Return [x, y] of the center of cell containing provided text 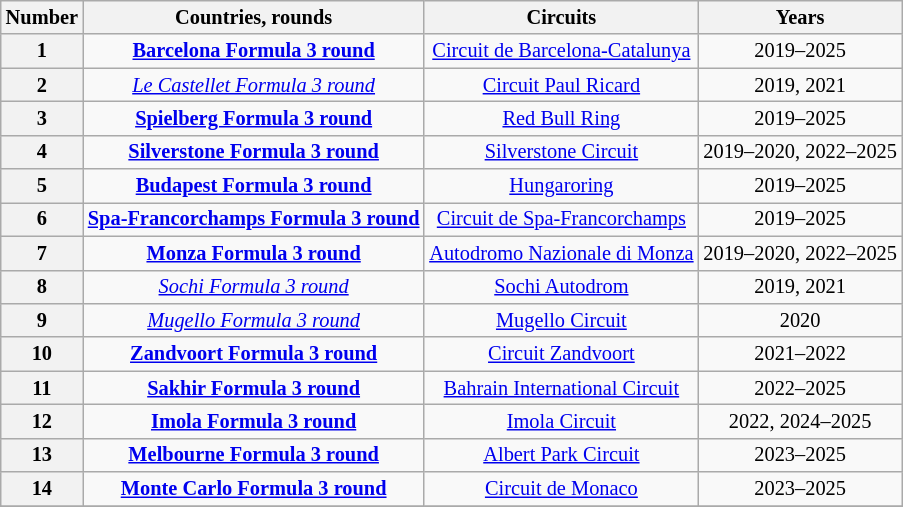
Le Castellet Formula 3 round [254, 85]
Albert Park Circuit [561, 455]
Mugello Formula 3 round [254, 320]
Barcelona Formula 3 round [254, 51]
Hungaroring [561, 186]
13 [42, 455]
Mugello Circuit [561, 320]
Red Bull Ring [561, 118]
Budapest Formula 3 round [254, 186]
Monte Carlo Formula 3 round [254, 489]
1 [42, 51]
Spa-Francorchamps Formula 3 round [254, 219]
2022, 2024–⁠2025 [800, 421]
11 [42, 388]
Circuit Paul Ricard [561, 85]
Bahrain International Circuit [561, 388]
2019–⁠2025 [800, 51]
Circuit de Spa-Francorchamps [561, 219]
2019⁠, 2021 [800, 287]
Sochi Autodrom [561, 287]
Circuit de Barcelona-Catalunya [561, 51]
Sochi Formula 3 round [254, 287]
Circuits [561, 17]
2021–2022 [800, 354]
Imola Circuit [561, 421]
8 [42, 287]
12 [42, 421]
Imola Formula 3 round [254, 421]
Sakhir Formula 3 round [254, 388]
Silverstone Formula 3 round [254, 152]
14 [42, 489]
Number [42, 17]
Circuit de Monaco [561, 489]
9 [42, 320]
Years [800, 17]
3 [42, 118]
2022–2025 [800, 388]
2020 [800, 320]
Melbourne Formula 3 round [254, 455]
2 [42, 85]
Autodromo Nazionale di Monza [561, 253]
Monza Formula 3 round [254, 253]
4 [42, 152]
5 [42, 186]
Silverstone Circuit [561, 152]
7 [42, 253]
Spielberg Formula 3 round [254, 118]
6 [42, 219]
Circuit Zandvoort [561, 354]
Zandvoort Formula 3 round [254, 354]
10 [42, 354]
2019, 2021 [800, 85]
Countries, rounds [254, 17]
